Determine the (x, y) coordinate at the center of the cell enclosing the given text.  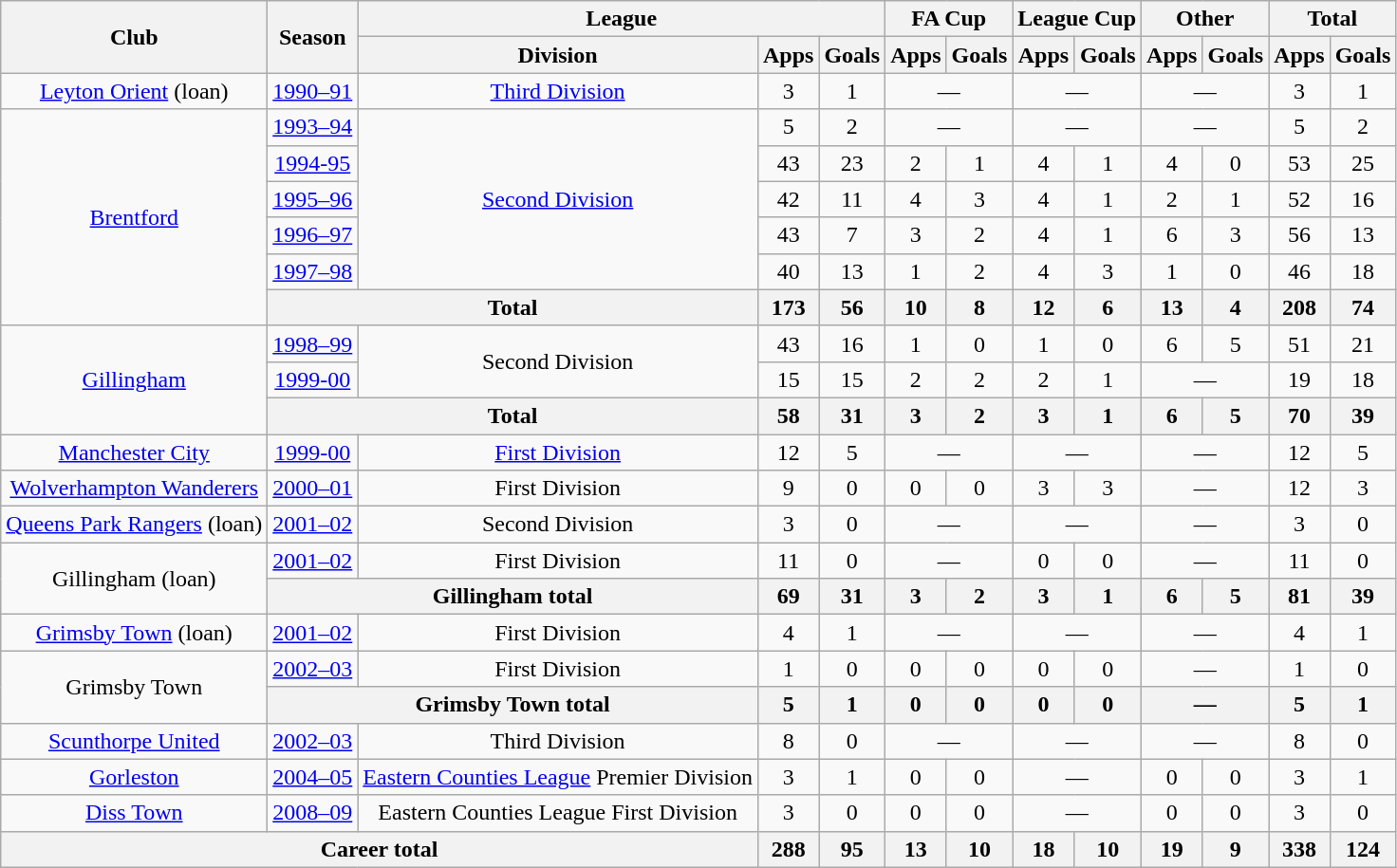
Division (558, 55)
42 (788, 199)
Career total (380, 849)
Manchester City (135, 452)
23 (852, 163)
1998–99 (313, 343)
124 (1363, 849)
69 (788, 597)
95 (852, 849)
Scunthorpe United (135, 741)
2008–09 (313, 813)
2000–01 (313, 489)
Queens Park Rangers (loan) (135, 525)
74 (1363, 307)
Grimsby Town total (512, 705)
Eastern Counties League Premier Division (558, 777)
Gillingham total (512, 597)
League (622, 19)
338 (1299, 849)
Club (135, 37)
1996–97 (313, 235)
58 (788, 416)
1990–91 (313, 91)
Season (313, 37)
1993–94 (313, 127)
Leyton Orient (loan) (135, 91)
40 (788, 271)
Grimsby Town (loan) (135, 633)
Brentford (135, 217)
81 (1299, 597)
League Cup (1077, 19)
1997–98 (313, 271)
Gillingham (loan) (135, 579)
173 (788, 307)
Diss Town (135, 813)
Other (1205, 19)
70 (1299, 416)
Gillingham (135, 379)
Wolverhampton Wanderers (135, 489)
53 (1299, 163)
Grimsby Town (135, 687)
2004–05 (313, 777)
1995–96 (313, 199)
208 (1299, 307)
52 (1299, 199)
Eastern Counties League First Division (558, 813)
46 (1299, 271)
21 (1363, 343)
FA Cup (949, 19)
Gorleston (135, 777)
1994-95 (313, 163)
288 (788, 849)
7 (852, 235)
25 (1363, 163)
51 (1299, 343)
